Identify which cell holds the provided text, then report its [x, y] central coordinate. 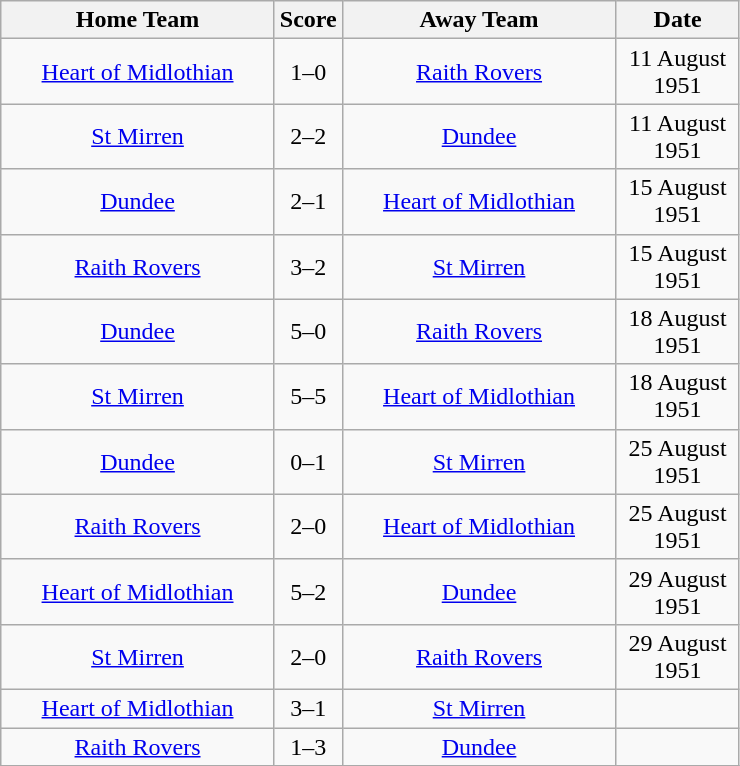
2–1 [308, 202]
5–5 [308, 396]
Away Team [479, 20]
3–2 [308, 266]
0–1 [308, 462]
3–1 [308, 708]
Home Team [138, 20]
1–0 [308, 72]
5–0 [308, 332]
1–3 [308, 747]
Score [308, 20]
5–2 [308, 592]
2–2 [308, 136]
Date [678, 20]
